Identify which cell holds the provided text, then report its (X, Y) central coordinate. 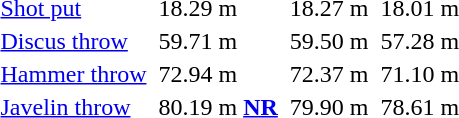
72.37 m (329, 74)
72.94 m (218, 74)
59.71 m (218, 41)
59.50 m (329, 41)
